For the text-containing cell, return its midpoint in (x, y) coordinate format. 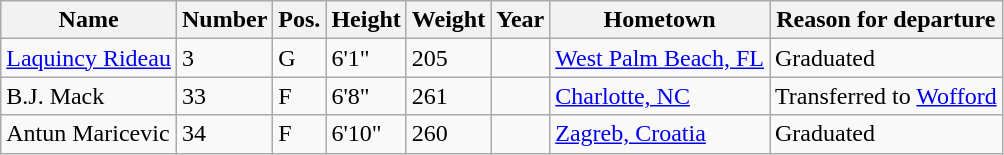
33 (224, 96)
B.J. Mack (89, 96)
3 (224, 58)
Name (89, 20)
261 (448, 96)
West Palm Beach, FL (660, 58)
Year (520, 20)
Laquincy Rideau (89, 58)
Weight (448, 20)
Pos. (300, 20)
Number (224, 20)
Antun Maricevic (89, 134)
Hometown (660, 20)
G (300, 58)
Zagreb, Croatia (660, 134)
6'1" (366, 58)
6'10" (366, 134)
Charlotte, NC (660, 96)
34 (224, 134)
Height (366, 20)
Reason for departure (886, 20)
205 (448, 58)
6'8" (366, 96)
260 (448, 134)
Transferred to Wofford (886, 96)
